Locate the cell with the specified text and output its (X, Y) center coordinate. 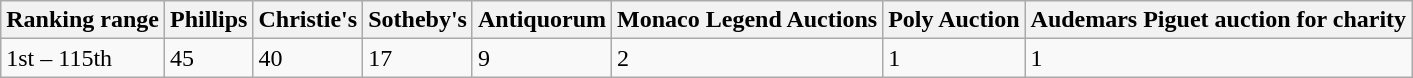
Ranking range (83, 20)
40 (308, 58)
Phillips (209, 20)
17 (418, 58)
2 (748, 58)
Monaco Legend Auctions (748, 20)
Christie's (308, 20)
45 (209, 58)
9 (542, 58)
Antiquorum (542, 20)
Poly Auction (954, 20)
Sotheby's (418, 20)
Audemars Piguet auction for charity (1218, 20)
1st – 115th (83, 58)
